Scan for the cell matching the given text and deliver its [X, Y] coordinate at center. 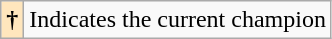
Indicates the current champion [178, 20]
† [12, 20]
